From the cell containing the given text, extract its center point as [X, Y] coordinate. 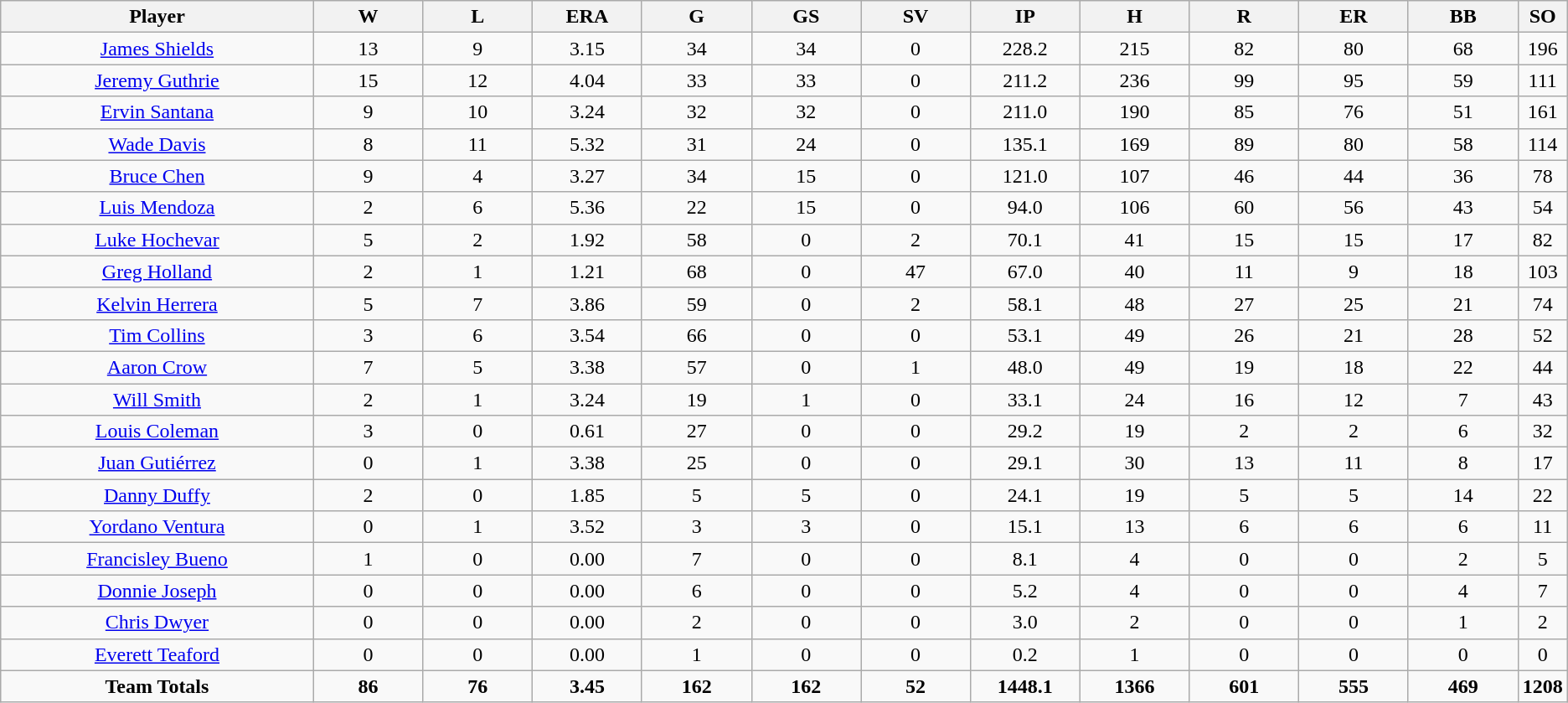
0.61 [588, 432]
40 [1134, 271]
74 [1543, 303]
46 [1245, 176]
78 [1543, 176]
29.1 [1025, 463]
0.2 [1025, 654]
5.32 [588, 144]
Louis Coleman [157, 432]
48.0 [1025, 367]
106 [1134, 208]
29.2 [1025, 432]
BB [1462, 17]
Bruce Chen [157, 176]
L [477, 17]
ERA [588, 17]
1366 [1134, 686]
215 [1134, 49]
1.92 [588, 240]
8.1 [1025, 559]
Kelvin Herrera [157, 303]
ER [1354, 17]
33.1 [1025, 400]
94.0 [1025, 208]
54 [1543, 208]
Luke Hochevar [157, 240]
Tim Collins [157, 335]
99 [1245, 80]
IP [1025, 17]
1208 [1543, 686]
1.85 [588, 495]
R [1245, 17]
86 [369, 686]
Jeremy Guthrie [157, 80]
469 [1462, 686]
57 [697, 367]
161 [1543, 112]
89 [1245, 144]
228.2 [1025, 49]
3.86 [588, 303]
16 [1245, 400]
3.15 [588, 49]
Danny Duffy [157, 495]
SO [1543, 17]
5.2 [1025, 591]
190 [1134, 112]
31 [697, 144]
Team Totals [157, 686]
48 [1134, 303]
66 [697, 335]
70.1 [1025, 240]
H [1134, 17]
114 [1543, 144]
56 [1354, 208]
107 [1134, 176]
Yordano Ventura [157, 527]
135.1 [1025, 144]
James Shields [157, 49]
3.52 [588, 527]
Chris Dwyer [157, 623]
47 [916, 271]
51 [1462, 112]
4.04 [588, 80]
555 [1354, 686]
Aaron Crow [157, 367]
10 [477, 112]
236 [1134, 80]
111 [1543, 80]
30 [1134, 463]
15.1 [1025, 527]
Francisley Bueno [157, 559]
41 [1134, 240]
36 [1462, 176]
3.27 [588, 176]
169 [1134, 144]
Donnie Joseph [157, 591]
Wade Davis [157, 144]
28 [1462, 335]
Greg Holland [157, 271]
95 [1354, 80]
Player [157, 17]
Luis Mendoza [157, 208]
W [369, 17]
14 [1462, 495]
103 [1543, 271]
26 [1245, 335]
60 [1245, 208]
121.0 [1025, 176]
Ervin Santana [157, 112]
196 [1543, 49]
5.36 [588, 208]
85 [1245, 112]
67.0 [1025, 271]
24.1 [1025, 495]
58.1 [1025, 303]
SV [916, 17]
G [697, 17]
Juan Gutiérrez [157, 463]
Everett Teaford [157, 654]
1.21 [588, 271]
3.0 [1025, 623]
211.2 [1025, 80]
601 [1245, 686]
53.1 [1025, 335]
Will Smith [157, 400]
3.54 [588, 335]
3.45 [588, 686]
211.0 [1025, 112]
GS [806, 17]
1448.1 [1025, 686]
